For the text-containing cell, return its midpoint in [x, y] coordinate format. 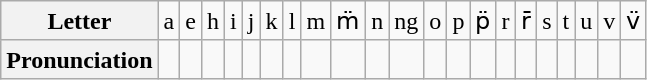
Letter [80, 21]
n [378, 21]
p̈ [483, 21]
l [292, 21]
r̄ [526, 21]
p [458, 21]
m̈ [348, 21]
o [436, 21]
j [251, 21]
v̈ [634, 21]
e [191, 21]
a [169, 21]
u [586, 21]
m [316, 21]
ng [406, 21]
i [234, 21]
Pronunciation [80, 59]
r [506, 21]
k [272, 21]
t [566, 21]
s [547, 21]
v [610, 21]
h [214, 21]
